Identify which cell holds the provided text, then report its (x, y) central coordinate. 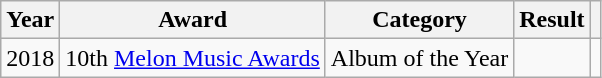
Category (419, 20)
2018 (30, 58)
10th Melon Music Awards (193, 58)
Album of the Year (419, 58)
Result (552, 20)
Award (193, 20)
Year (30, 20)
